Output the (X, Y) coordinate of the center of the cell containing the given text.  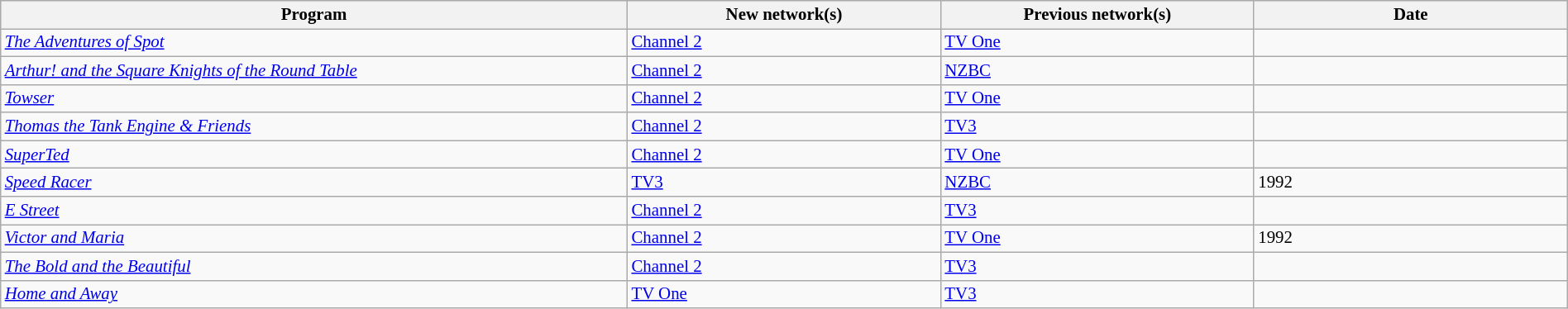
Towser (314, 98)
Previous network(s) (1097, 15)
SuperTed (314, 154)
Speed Racer (314, 183)
New network(s) (784, 15)
Victor and Maria (314, 238)
The Bold and the Beautiful (314, 266)
E Street (314, 211)
Arthur! and the Square Knights of the Round Table (314, 70)
Home and Away (314, 294)
Thomas the Tank Engine & Friends (314, 126)
Program (314, 15)
The Adventures of Spot (314, 42)
Date (1411, 15)
